Identify which cell holds the provided text, then report its (x, y) central coordinate. 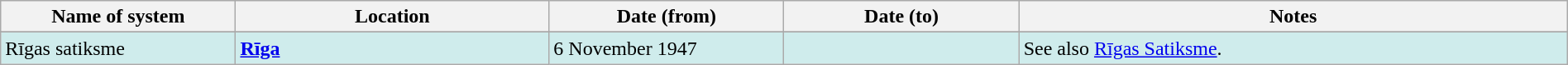
Location (392, 17)
Date (from) (667, 17)
Name of system (118, 17)
Notes (1293, 17)
6 November 1947 (667, 48)
Date (to) (901, 17)
Rīga (392, 48)
Rīgas satiksme (118, 48)
See also Rīgas Satiksme. (1293, 48)
